Provide the (x, y) coordinate of the cell's center where the given text is located.  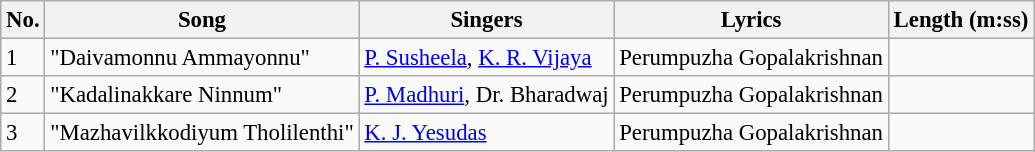
K. J. Yesudas (486, 133)
1 (23, 58)
"Daivamonnu Ammayonnu" (202, 58)
"Mazhavilkkodiyum Tholilenthi" (202, 133)
P. Susheela, K. R. Vijaya (486, 58)
Lyrics (751, 20)
2 (23, 95)
Song (202, 20)
"Kadalinakkare Ninnum" (202, 95)
No. (23, 20)
Singers (486, 20)
Length (m:ss) (960, 20)
3 (23, 133)
P. Madhuri, Dr. Bharadwaj (486, 95)
